For the text-containing cell, return its midpoint in [X, Y] coordinate format. 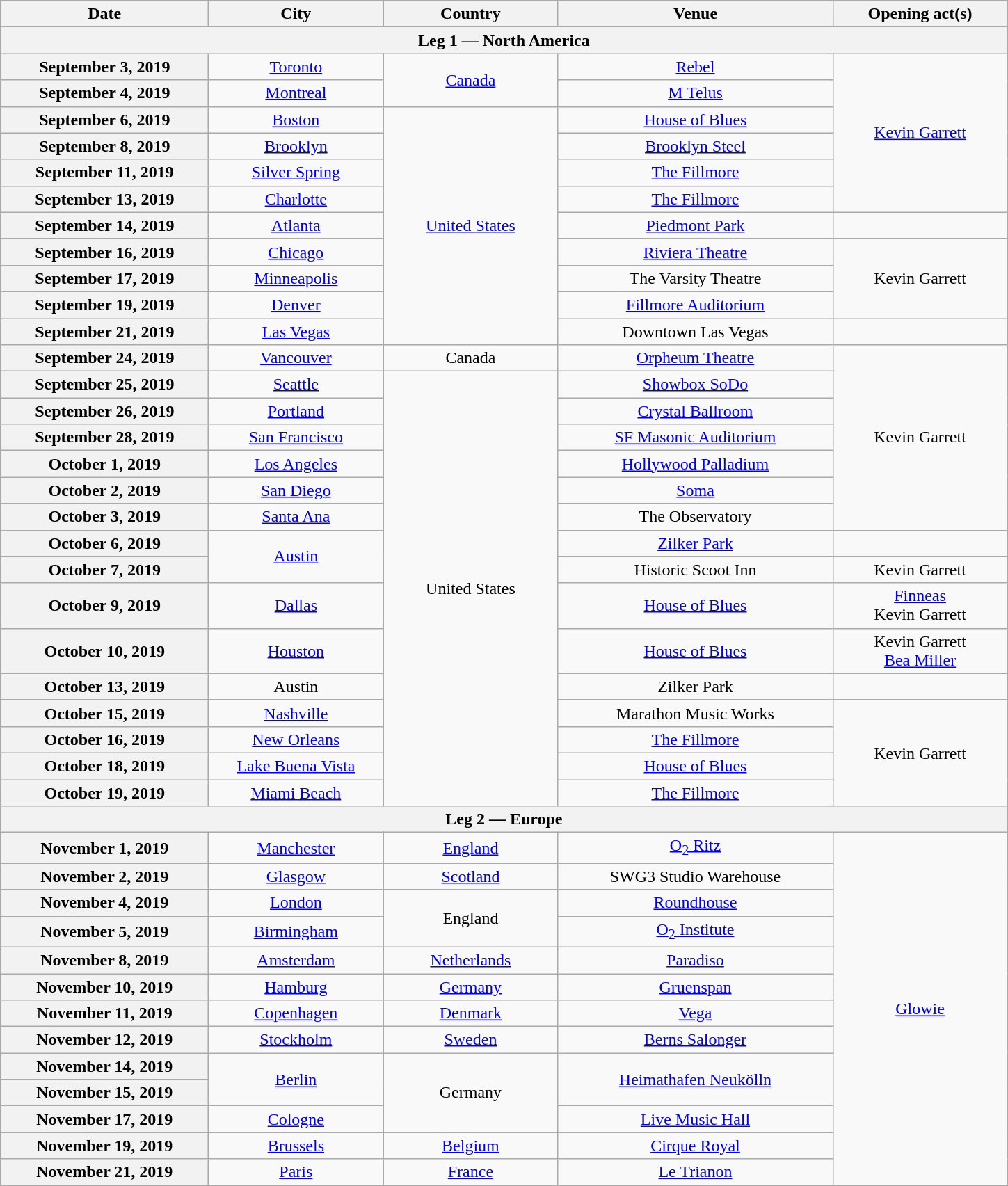
September 11, 2019 [104, 173]
November 10, 2019 [104, 987]
November 14, 2019 [104, 1066]
Houston [296, 651]
Glasgow [296, 876]
September 21, 2019 [104, 332]
San Francisco [296, 438]
Los Angeles [296, 464]
Marathon Music Works [696, 713]
Riviera Theatre [696, 252]
City [296, 14]
Toronto [296, 67]
Berns Salonger [696, 1040]
Piedmont Park [696, 225]
November 17, 2019 [104, 1119]
SF Masonic Auditorium [696, 438]
Seattle [296, 385]
November 12, 2019 [104, 1040]
FinneasKevin Garrett [920, 605]
September 17, 2019 [104, 278]
November 15, 2019 [104, 1093]
September 4, 2019 [104, 93]
The Varsity Theatre [696, 278]
November 5, 2019 [104, 931]
Le Trianon [696, 1172]
San Diego [296, 490]
Santa Ana [296, 517]
Sweden [470, 1040]
Birmingham [296, 931]
November 21, 2019 [104, 1172]
M Telus [696, 93]
Scotland [470, 876]
Rebel [696, 67]
Hamburg [296, 987]
November 8, 2019 [104, 960]
Fillmore Auditorium [696, 305]
Miami Beach [296, 792]
November 11, 2019 [104, 1013]
Brooklyn [296, 146]
Portland [296, 411]
Paris [296, 1172]
Belgium [470, 1146]
Amsterdam [296, 960]
Boston [296, 120]
Montreal [296, 93]
September 13, 2019 [104, 199]
Vancouver [296, 358]
November 1, 2019 [104, 848]
Charlotte [296, 199]
September 19, 2019 [104, 305]
Glowie [920, 1009]
October 13, 2019 [104, 687]
Atlanta [296, 225]
Paradiso [696, 960]
Nashville [296, 713]
October 9, 2019 [104, 605]
Denver [296, 305]
Orpheum Theatre [696, 358]
October 6, 2019 [104, 543]
November 19, 2019 [104, 1146]
Cirque Royal [696, 1146]
Netherlands [470, 960]
Leg 2 — Europe [504, 819]
Downtown Las Vegas [696, 332]
Chicago [296, 252]
Dallas [296, 605]
O2 Institute [696, 931]
Silver Spring [296, 173]
October 15, 2019 [104, 713]
September 14, 2019 [104, 225]
Minneapolis [296, 278]
Kevin GarrettBea Miller [920, 651]
October 2, 2019 [104, 490]
September 28, 2019 [104, 438]
September 24, 2019 [104, 358]
New Orleans [296, 739]
Las Vegas [296, 332]
Venue [696, 14]
Manchester [296, 848]
Date [104, 14]
September 26, 2019 [104, 411]
Brussels [296, 1146]
Vega [696, 1013]
Crystal Ballroom [696, 411]
Country [470, 14]
October 18, 2019 [104, 766]
September 16, 2019 [104, 252]
October 16, 2019 [104, 739]
October 3, 2019 [104, 517]
October 10, 2019 [104, 651]
SWG3 Studio Warehouse [696, 876]
Hollywood Palladium [696, 464]
November 2, 2019 [104, 876]
Showbox SoDo [696, 385]
Copenhagen [296, 1013]
Stockholm [296, 1040]
Gruenspan [696, 987]
September 8, 2019 [104, 146]
Brooklyn Steel [696, 146]
France [470, 1172]
Opening act(s) [920, 14]
The Observatory [696, 517]
Leg 1 — North America [504, 40]
September 25, 2019 [104, 385]
Heimathafen Neukölln [696, 1080]
Soma [696, 490]
October 7, 2019 [104, 570]
September 6, 2019 [104, 120]
Denmark [470, 1013]
October 19, 2019 [104, 792]
November 4, 2019 [104, 903]
September 3, 2019 [104, 67]
O2 Ritz [696, 848]
Cologne [296, 1119]
Roundhouse [696, 903]
London [296, 903]
Historic Scoot Inn [696, 570]
Live Music Hall [696, 1119]
Berlin [296, 1080]
October 1, 2019 [104, 464]
Lake Buena Vista [296, 766]
